Identify which cell holds the provided text, then report its (x, y) central coordinate. 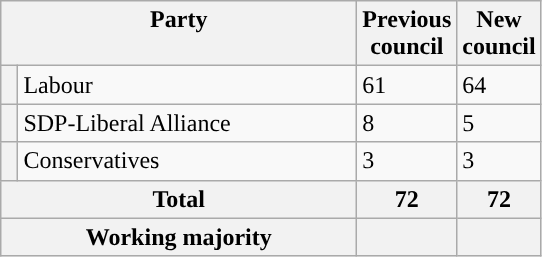
5 (499, 123)
Party (179, 34)
61 (407, 85)
Total (179, 199)
Working majority (179, 237)
Labour (188, 85)
8 (407, 123)
Previous council (407, 34)
New council (499, 34)
64 (499, 85)
Conservatives (188, 161)
SDP-Liberal Alliance (188, 123)
